Determine the [X, Y] coordinate at the center of the cell enclosing the given text.  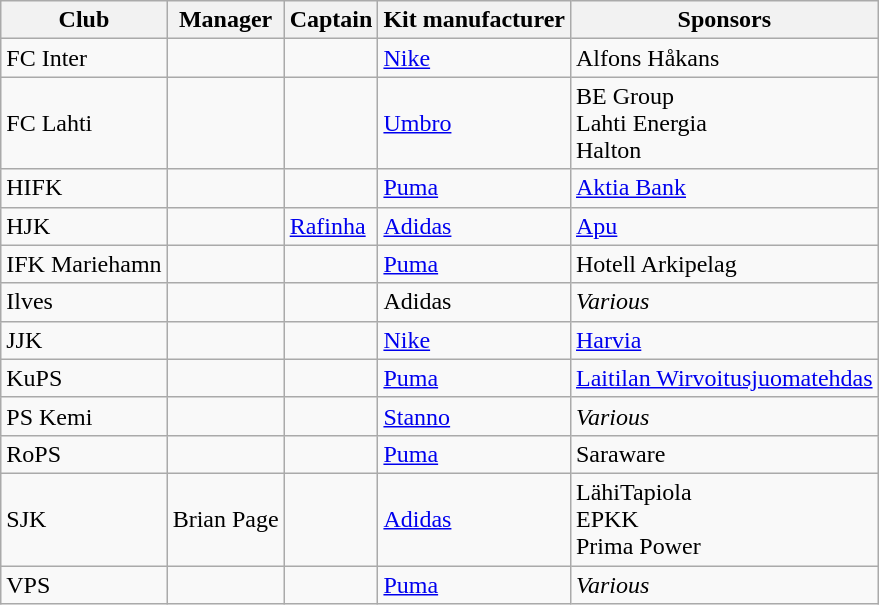
HJK [84, 226]
RoPS [84, 454]
PS Kemi [84, 416]
FC Inter [84, 58]
Umbro [474, 123]
SJK [84, 519]
KuPS [84, 378]
Captain [331, 20]
Club [84, 20]
Brian Page [226, 519]
Stanno [474, 416]
Apu [724, 226]
Harvia [724, 340]
HIFK [84, 188]
Ilves [84, 302]
Sponsors [724, 20]
IFK Mariehamn [84, 264]
Hotell Arkipelag [724, 264]
Laitilan Wirvoitusjuomatehdas [724, 378]
BE Group Lahti Energia Halton [724, 123]
LähiTapiola EPKK Prima Power [724, 519]
VPS [84, 585]
FC Lahti [84, 123]
Rafinha [331, 226]
Alfons Håkans [724, 58]
Saraware [724, 454]
Kit manufacturer [474, 20]
Manager [226, 20]
Aktia Bank [724, 188]
JJK [84, 340]
